Capture the cell that displays the provided text and extract its (X, Y) central coordinate. 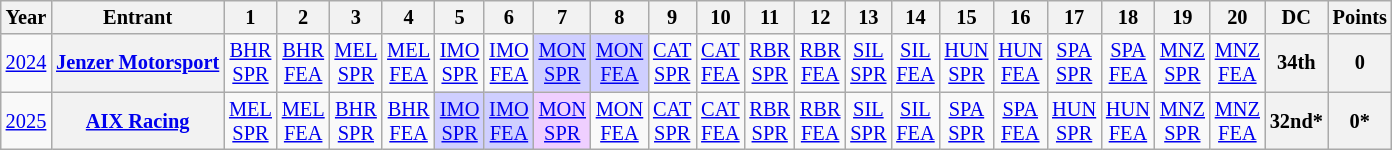
Jenzer Motorsport (138, 63)
17 (1074, 17)
3 (356, 17)
Entrant (138, 17)
14 (915, 17)
0 (1360, 63)
16 (1020, 17)
34th (1296, 63)
11 (769, 17)
2 (304, 17)
13 (868, 17)
8 (620, 17)
6 (508, 17)
18 (1128, 17)
32nd* (1296, 121)
7 (562, 17)
15 (967, 17)
Points (1360, 17)
Year (26, 17)
AIX Racing (138, 121)
10 (720, 17)
9 (672, 17)
4 (408, 17)
1 (250, 17)
20 (1238, 17)
12 (820, 17)
5 (460, 17)
2025 (26, 121)
DC (1296, 17)
0* (1360, 121)
2024 (26, 63)
19 (1182, 17)
